Return (x, y) of the center of cell containing provided text 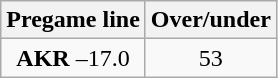
AKR –17.0 (74, 58)
Pregame line (74, 20)
53 (210, 58)
Over/under (210, 20)
